From the cell containing the given text, extract its center point as (X, Y) coordinate. 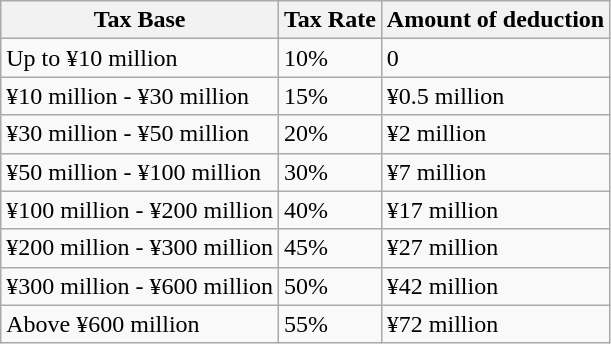
15% (330, 96)
¥42 million (495, 286)
Above ¥600 million (140, 324)
40% (330, 210)
¥27 million (495, 248)
¥200 million - ¥300 million (140, 248)
20% (330, 134)
¥7 million (495, 172)
¥100 million - ¥200 million (140, 210)
30% (330, 172)
¥17 million (495, 210)
Up to ¥10 million (140, 58)
¥300 million - ¥600 million (140, 286)
¥2 million (495, 134)
50% (330, 286)
¥0.5 million (495, 96)
0 (495, 58)
Tax Rate (330, 20)
¥72 million (495, 324)
Tax Base (140, 20)
¥10 million - ¥30 million (140, 96)
¥50 million - ¥100 million (140, 172)
10% (330, 58)
Amount of deduction (495, 20)
55% (330, 324)
45% (330, 248)
¥30 million - ¥50 million (140, 134)
